Search for the cell housing the specified text and yield its (x, y) center coordinate. 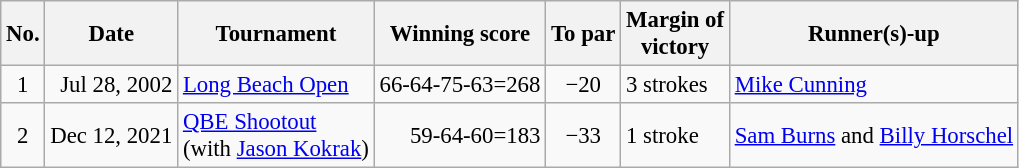
66-64-75-63=268 (460, 85)
To par (584, 34)
−33 (584, 136)
Runner(s)-up (874, 34)
QBE Shootout(with Jason Kokrak) (276, 136)
3 strokes (676, 85)
Dec 12, 2021 (112, 136)
59-64-60=183 (460, 136)
2 (23, 136)
Long Beach Open (276, 85)
−20 (584, 85)
Mike Cunning (874, 85)
1 stroke (676, 136)
Jul 28, 2002 (112, 85)
1 (23, 85)
Tournament (276, 34)
Date (112, 34)
Sam Burns and Billy Horschel (874, 136)
Winning score (460, 34)
No. (23, 34)
Margin ofvictory (676, 34)
